Search for the cell housing the specified text and yield its (X, Y) center coordinate. 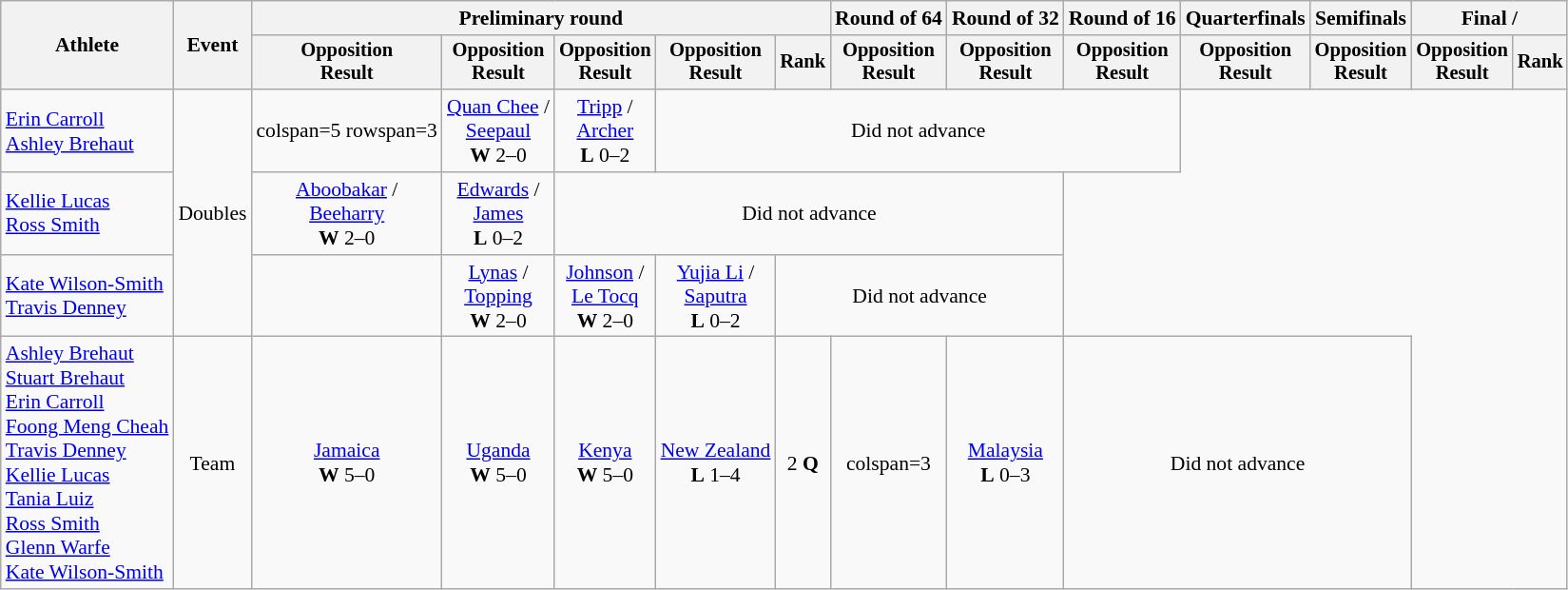
Team (212, 462)
Edwards /James L 0–2 (498, 213)
Aboobakar / Beeharry W 2–0 (346, 213)
Event (212, 46)
Tripp / Archer L 0–2 (605, 131)
Round of 64 (888, 18)
Quan Chee / Seepaul W 2–0 (498, 131)
Johnson / Le Tocq W 2–0 (605, 297)
Ashley BrehautStuart BrehautErin CarrollFoong Meng CheahTravis DenneyKellie LucasTania LuizRoss SmithGlenn WarfeKate Wilson-Smith (87, 462)
MalaysiaL 0–3 (1006, 462)
Lynas / Topping W 2–0 (498, 297)
KenyaW 5–0 (605, 462)
Kellie LucasRoss Smith (87, 213)
Athlete (87, 46)
Kate Wilson-SmithTravis Denney (87, 297)
Round of 32 (1006, 18)
Erin CarrollAshley Brehaut (87, 131)
2 Q (803, 462)
Preliminary round (540, 18)
New ZealandL 1–4 (716, 462)
Doubles (212, 213)
Semifinals (1362, 18)
Round of 16 (1122, 18)
UgandaW 5–0 (498, 462)
JamaicaW 5–0 (346, 462)
colspan=5 rowspan=3 (346, 131)
Yujia Li / Saputra L 0–2 (716, 297)
Quarterfinals (1246, 18)
colspan=3 (888, 462)
Final / (1489, 18)
